Identify which cell holds the provided text, then report its [X, Y] central coordinate. 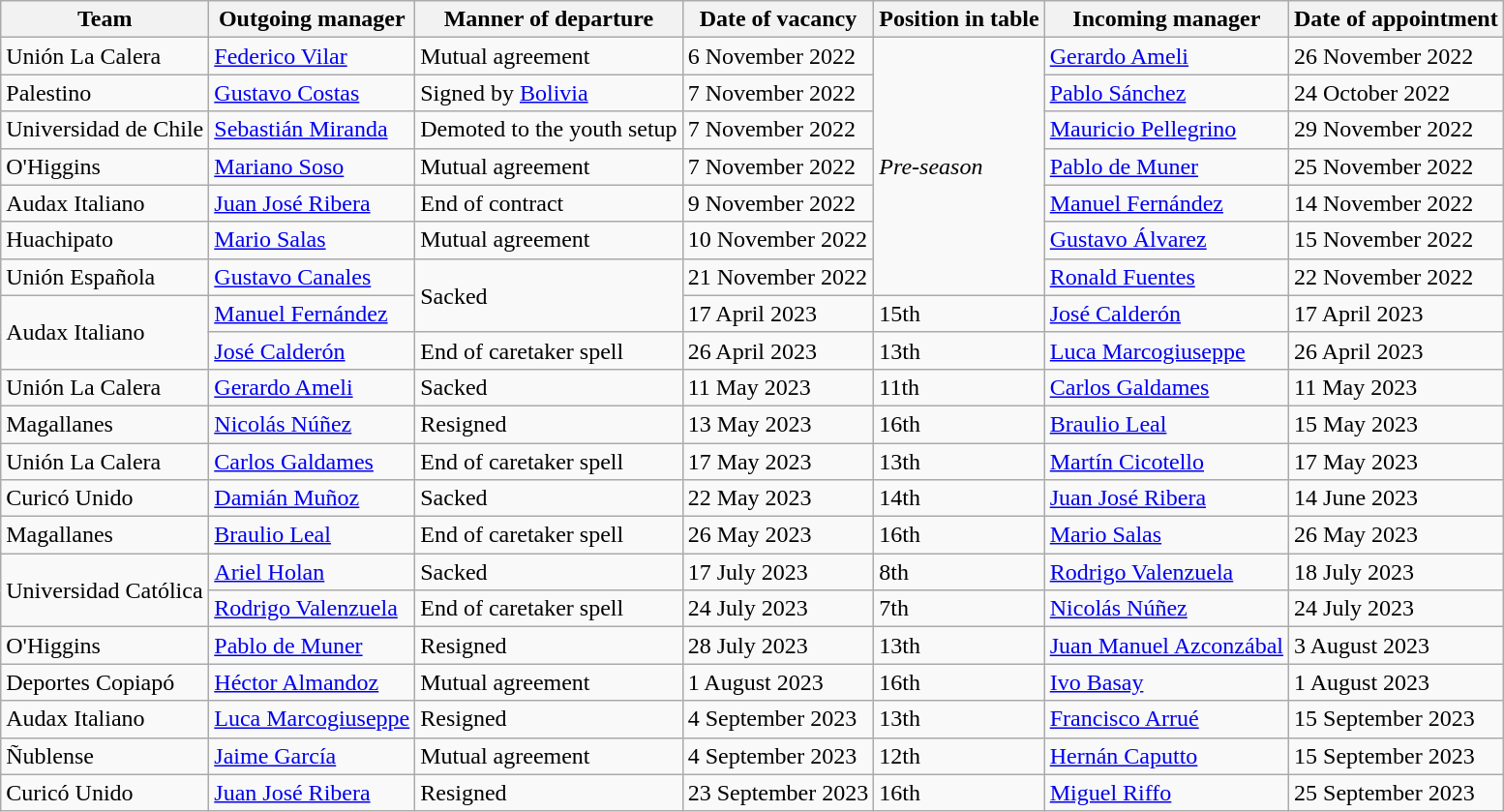
22 May 2023 [778, 498]
15th [959, 314]
Incoming manager [1166, 19]
15 November 2022 [1397, 240]
28 July 2023 [778, 646]
Manner of departure [549, 19]
Ariel Holan [312, 572]
Hernán Caputto [1166, 756]
Héctor Almandoz [312, 682]
9 November 2022 [778, 203]
14th [959, 498]
17 July 2023 [778, 572]
Sebastián Miranda [312, 130]
25 September 2023 [1397, 793]
Outgoing manager [312, 19]
Federico Vilar [312, 56]
Ivo Basay [1166, 682]
Mariano Soso [312, 166]
26 November 2022 [1397, 56]
14 June 2023 [1397, 498]
Signed by Bolivia [549, 93]
29 November 2022 [1397, 130]
Ñublense [105, 756]
8th [959, 572]
Deportes Copiapó [105, 682]
Gustavo Álvarez [1166, 240]
6 November 2022 [778, 56]
Pre-season [959, 166]
Gustavo Canales [312, 277]
Demoted to the youth setup [549, 130]
Francisco Arrué [1166, 719]
Unión Española [105, 277]
10 November 2022 [778, 240]
Team [105, 19]
24 October 2022 [1397, 93]
18 July 2023 [1397, 572]
Mauricio Pellegrino [1166, 130]
Martín Cicotello [1166, 462]
Gustavo Costas [312, 93]
12th [959, 756]
Huachipato [105, 240]
Jaime García [312, 756]
21 November 2022 [778, 277]
3 August 2023 [1397, 646]
Juan Manuel Azconzábal [1166, 646]
Ronald Fuentes [1166, 277]
23 September 2023 [778, 793]
End of contract [549, 203]
Palestino [105, 93]
Date of vacancy [778, 19]
11th [959, 387]
Pablo Sánchez [1166, 93]
Universidad Católica [105, 590]
25 November 2022 [1397, 166]
22 November 2022 [1397, 277]
Miguel Riffo [1166, 793]
Position in table [959, 19]
13 May 2023 [778, 424]
Date of appointment [1397, 19]
7th [959, 609]
Universidad de Chile [105, 130]
Damián Muñoz [312, 498]
15 May 2023 [1397, 424]
14 November 2022 [1397, 203]
